Determine the (X, Y) coordinate at the center of the cell enclosing the given text.  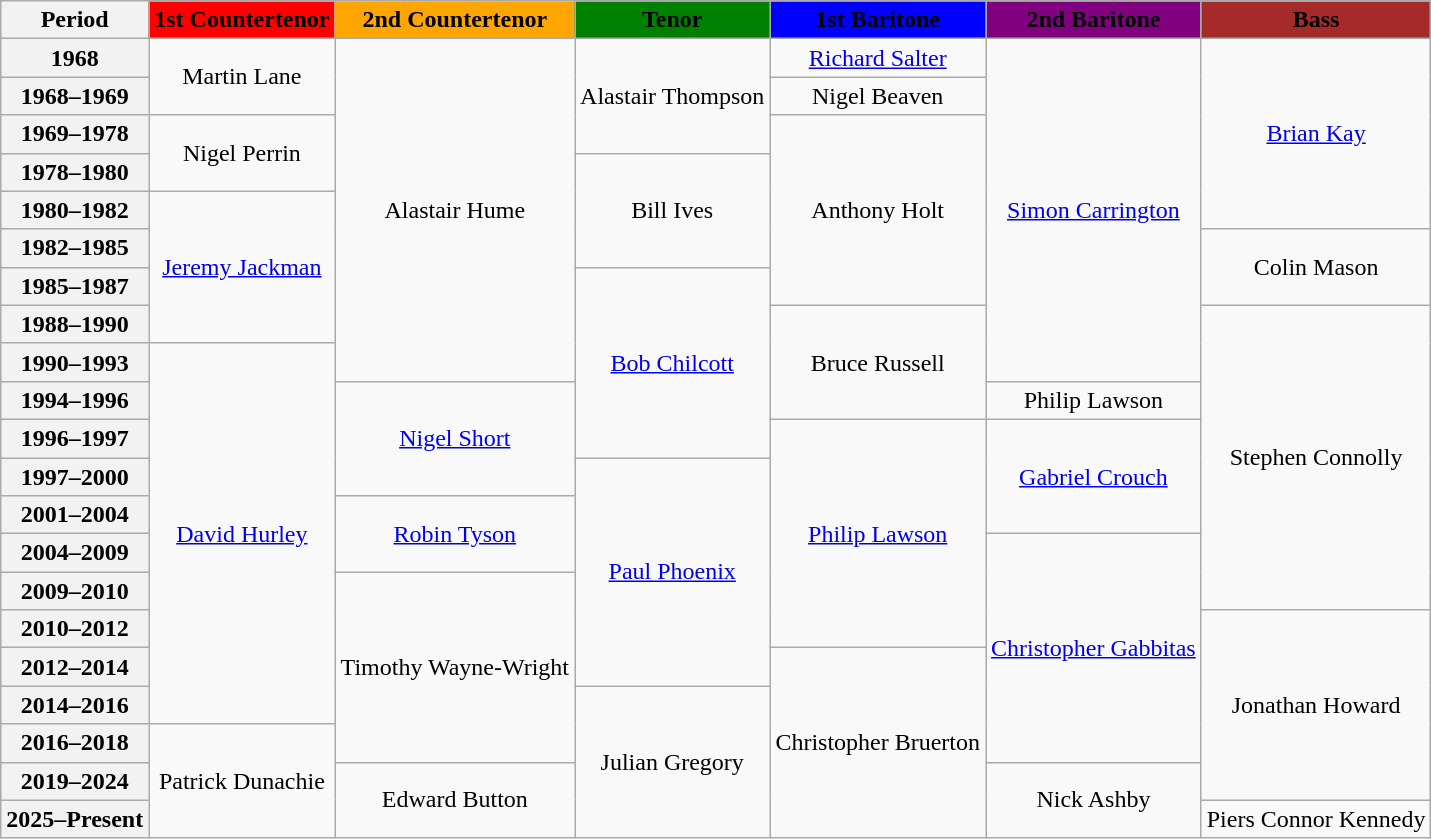
Robin Tyson (455, 534)
Julian Gregory (672, 762)
2004–2009 (75, 553)
Simon Carrington (1094, 210)
Alastair Thompson (672, 96)
2010–2012 (75, 629)
Tenor (672, 20)
Bass (1316, 20)
Nigel Beaven (878, 96)
2nd Baritone (1094, 20)
1978–1980 (75, 172)
Patrick Dunachie (242, 781)
1969–1978 (75, 134)
Brian Kay (1316, 134)
2019–2024 (75, 781)
Paul Phoenix (672, 572)
Colin Mason (1316, 267)
2nd Countertenor (455, 20)
Period (75, 20)
Nigel Perrin (242, 153)
1st Countertenor (242, 20)
1st Baritone (878, 20)
Bob Chilcott (672, 362)
1968–1969 (75, 96)
2001–2004 (75, 515)
Christopher Gabbitas (1094, 648)
1990–1993 (75, 362)
Stephen Connolly (1316, 457)
Piers Connor Kennedy (1316, 819)
2014–2016 (75, 705)
2025–Present (75, 819)
Alastair Hume (455, 210)
Nigel Short (455, 438)
Gabriel Crouch (1094, 476)
Timothy Wayne-Wright (455, 667)
Bruce Russell (878, 362)
Richard Salter (878, 58)
Martin Lane (242, 77)
1982–1985 (75, 248)
Anthony Holt (878, 210)
David Hurley (242, 534)
2012–2014 (75, 667)
Christopher Bruerton (878, 743)
1996–1997 (75, 438)
1988–1990 (75, 324)
Bill Ives (672, 210)
2009–2010 (75, 591)
1994–1996 (75, 400)
Nick Ashby (1094, 800)
Edward Button (455, 800)
2016–2018 (75, 743)
1997–2000 (75, 477)
1980–1982 (75, 210)
1968 (75, 58)
1985–1987 (75, 286)
Jeremy Jackman (242, 267)
Jonathan Howard (1316, 705)
